Find where the given text appears and provide that cell's center as (x, y) coordinate. 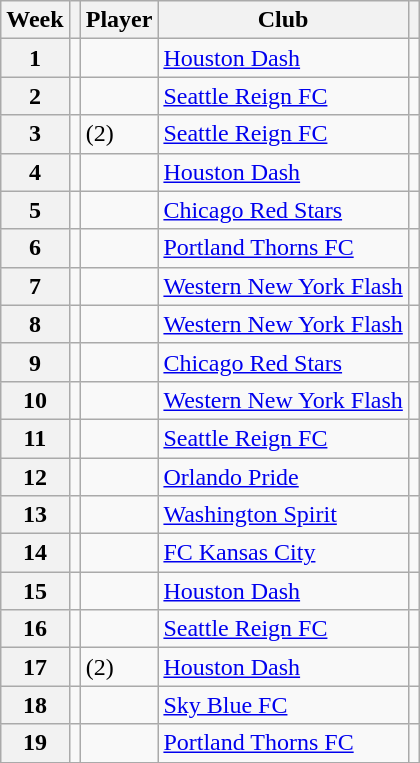
8 (35, 324)
12 (35, 477)
16 (35, 629)
15 (35, 591)
7 (35, 286)
14 (35, 553)
11 (35, 438)
Club (283, 20)
Orlando Pride (283, 477)
10 (35, 400)
19 (35, 743)
Sky Blue FC (283, 705)
3 (35, 134)
13 (35, 515)
1 (35, 58)
6 (35, 248)
FC Kansas City (283, 553)
Washington Spirit (283, 515)
Player (119, 20)
17 (35, 667)
4 (35, 172)
18 (35, 705)
5 (35, 210)
9 (35, 362)
Week (35, 20)
2 (35, 96)
